Return the (X, Y) coordinate for the center point of the cell that contains the specified text.  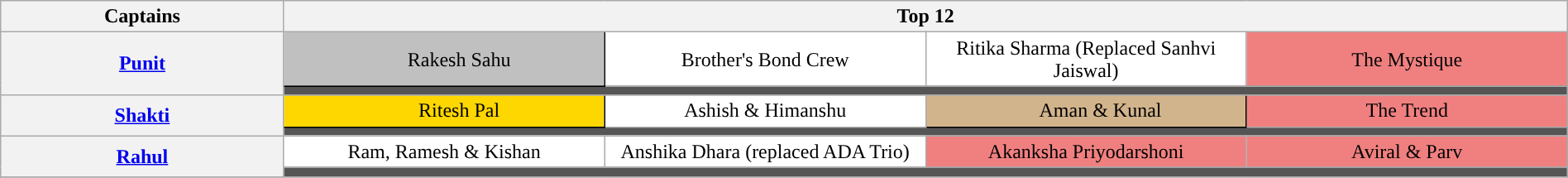
The Mystique (1407, 60)
Ram, Ramesh & Kishan (444, 152)
Aman & Kunal (1086, 111)
Rahul (142, 156)
The Trend (1407, 111)
Shakti (142, 116)
Akanksha Priyodarshoni (1086, 152)
Captains (142, 17)
Ashish & Himanshu (765, 111)
Rakesh Sahu (444, 60)
Top 12 (925, 17)
Brother's Bond Crew (765, 60)
Aviral & Parv (1407, 152)
Ritika Sharma (Replaced Sanhvi Jaiswal) (1086, 60)
Ritesh Pal (444, 111)
Punit (142, 64)
Anshika Dhara (replaced ADA Trio) (765, 152)
